Determine the [x, y] coordinate at the center of the cell enclosing the given text.  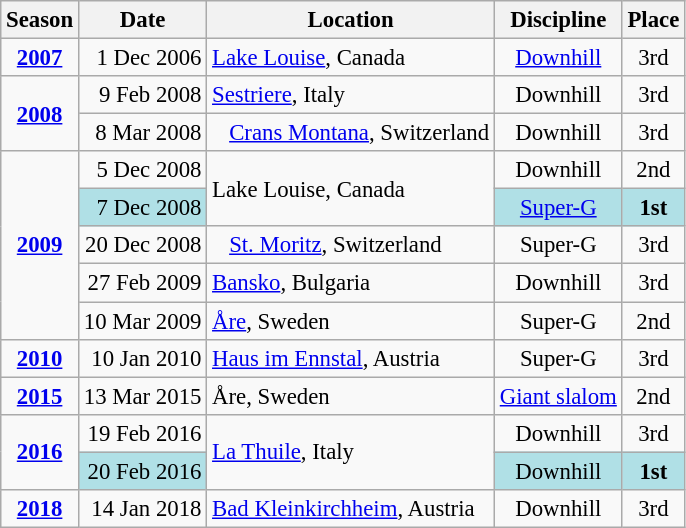
14 Jan 2018 [142, 509]
8 Mar 2008 [142, 133]
7 Dec 2008 [142, 208]
La Thuile, Italy [351, 452]
2015 [40, 396]
Season [40, 20]
Haus im Ennstal, Austria [351, 358]
9 Feb 2008 [142, 95]
2008 [40, 114]
2009 [40, 245]
Crans Montana, Switzerland [351, 133]
Discipline [558, 20]
2018 [40, 509]
20 Dec 2008 [142, 245]
Date [142, 20]
Sestriere, Italy [351, 95]
St. Moritz, Switzerland [351, 245]
13 Mar 2015 [142, 396]
2007 [40, 58]
2016 [40, 452]
10 Mar 2009 [142, 321]
Bansko, Bulgaria [351, 283]
10 Jan 2010 [142, 358]
19 Feb 2016 [142, 433]
Place [653, 20]
5 Dec 2008 [142, 170]
2010 [40, 358]
20 Feb 2016 [142, 471]
Location [351, 20]
27 Feb 2009 [142, 283]
1 Dec 2006 [142, 58]
Bad Kleinkirchheim, Austria [351, 509]
Giant slalom [558, 396]
